Find where the given text appears and provide that cell's center as (X, Y) coordinate. 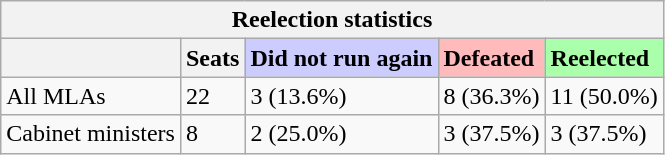
Seats (212, 58)
Reelection statistics (332, 20)
2 (25.0%) (342, 134)
8 (212, 134)
Reelected (604, 58)
All MLAs (91, 96)
11 (50.0%) (604, 96)
Defeated (492, 58)
8 (36.3%) (492, 96)
22 (212, 96)
3 (13.6%) (342, 96)
Cabinet ministers (91, 134)
Did not run again (342, 58)
